Find where the given text appears and provide that cell's center as [x, y] coordinate. 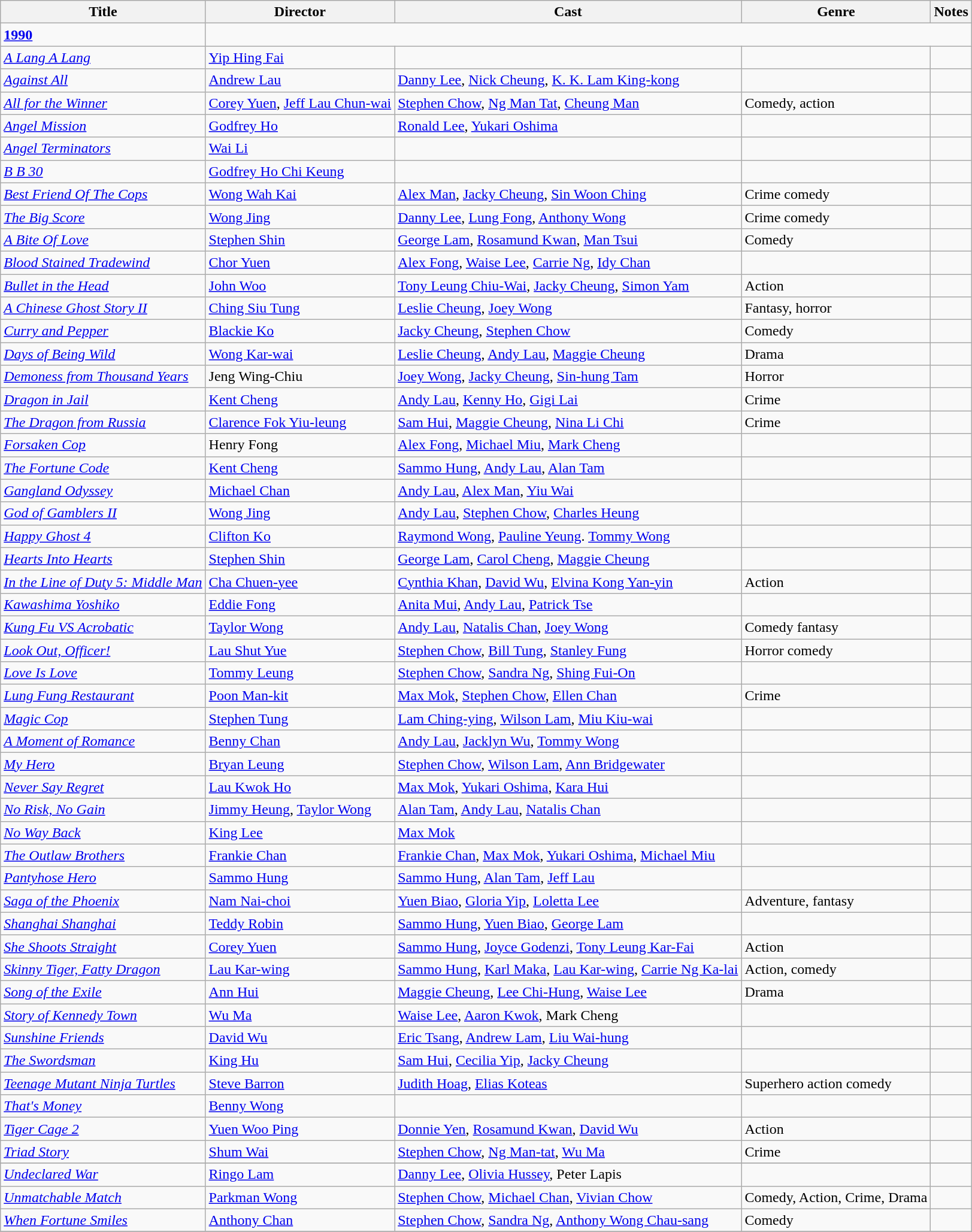
Kung Fu VS Acrobatic [103, 627]
Ronald Lee, Yukari Oshima [568, 126]
Lau Shut Yue [300, 650]
Steve Barron [300, 1083]
George Lam, Rosamund Kwan, Man Tsui [568, 240]
Director [300, 12]
Dragon in Jail [103, 399]
Happy Ghost 4 [103, 536]
1990 [103, 35]
Saga of the Phoenix [103, 901]
All for the Winner [103, 103]
Benny Wong [300, 1106]
Stephen Chow, Michael Chan, Vivian Chow [568, 1197]
Adventure, fantasy [836, 901]
Skinny Tiger, Fatty Dragon [103, 969]
Andrew Lau [300, 80]
Danny Lee, Olivia Hussey, Peter Lapis [568, 1175]
Notes [951, 12]
Chor Yuen [300, 262]
Lung Fung Restaurant [103, 696]
A Bite Of Love [103, 240]
Gangland Odyssey [103, 491]
Sammo Hung, Alan Tam, Jeff Lau [568, 878]
Parkman Wong [300, 1197]
Angel Mission [103, 126]
Danny Lee, Lung Fong, Anthony Wong [568, 217]
Sammo Hung, Andy Lau, Alan Tam [568, 468]
Taylor Wong [300, 627]
My Hero [103, 764]
Godfrey Ho [300, 126]
Lau Kar-wing [300, 969]
The Dragon from Russia [103, 422]
Triad Story [103, 1152]
Max Mok, Stephen Chow, Ellen Chan [568, 696]
Alex Man, Jacky Cheung, Sin Woon Ching [568, 194]
Benny Chan [300, 741]
Danny Lee, Nick Cheung, K. K. Lam King-kong [568, 80]
Andy Lau, Stephen Chow, Charles Heung [568, 513]
No Risk, No Gain [103, 810]
The Big Score [103, 217]
Lam Ching-ying, Wilson Lam, Miu Kiu-wai [568, 719]
Wu Ma [300, 1015]
Maggie Cheung, Lee Chi-Hung, Waise Lee [568, 992]
Against All [103, 80]
Stephen Chow, Ng Man-tat, Wu Ma [568, 1152]
Horror comedy [836, 650]
Andy Lau, Natalis Chan, Joey Wong [568, 627]
Stephen Chow, Bill Tung, Stanley Fung [568, 650]
John Woo [300, 286]
Ching Siu Tung [300, 308]
Love Is Love [103, 673]
Stephen Tung [300, 719]
Leslie Cheung, Joey Wong [568, 308]
Yuen Woo Ping [300, 1129]
Eric Tsang, Andrew Lam, Liu Wai-hung [568, 1038]
Hearts Into Hearts [103, 559]
Bullet in the Head [103, 286]
Wong Wah Kai [300, 194]
Yuen Biao, Gloria Yip, Loletta Lee [568, 901]
Shum Wai [300, 1152]
Tiger Cage 2 [103, 1129]
Unmatchable Match [103, 1197]
Godfrey Ho Chi Keung [300, 171]
Frankie Chan, Max Mok, Yukari Oshima, Michael Miu [568, 855]
Tommy Leung [300, 673]
David Wu [300, 1038]
She Shoots Straight [103, 946]
King Lee [300, 833]
Ringo Lam [300, 1175]
Henry Fong [300, 445]
Clifton Ko [300, 536]
Judith Hoag, Elias Koteas [568, 1083]
In the Line of Duty 5: Middle Man [103, 582]
Max Mok, Yukari Oshima, Kara Hui [568, 787]
Horror [836, 377]
Clarence Fok Yiu-leung [300, 422]
Action, comedy [836, 969]
George Lam, Carol Cheng, Maggie Cheung [568, 559]
Shanghai Shanghai [103, 924]
Teenage Mutant Ninja Turtles [103, 1083]
Never Say Regret [103, 787]
Sammo Hung, Joyce Godenzi, Tony Leung Kar-Fai [568, 946]
Andy Lau, Kenny Ho, Gigi Lai [568, 399]
Blackie Ko [300, 331]
Alex Fong, Michael Miu, Mark Cheng [568, 445]
Leslie Cheung, Andy Lau, Maggie Cheung [568, 354]
Song of the Exile [103, 992]
Corey Yuen [300, 946]
Demoness from Thousand Years [103, 377]
Cha Chuen-yee [300, 582]
Max Mok [568, 833]
Title [103, 12]
Sammo Hung [300, 878]
God of Gamblers II [103, 513]
Alan Tam, Andy Lau, Natalis Chan [568, 810]
Alex Fong, Waise Lee, Carrie Ng, Idy Chan [568, 262]
Curry and Pepper [103, 331]
The Outlaw Brothers [103, 855]
Forsaken Cop [103, 445]
The Swordsman [103, 1061]
Sam Hui, Maggie Cheung, Nina Li Chi [568, 422]
Angel Terminators [103, 149]
Pantyhose Hero [103, 878]
Joey Wong, Jacky Cheung, Sin-hung Tam [568, 377]
Corey Yuen, Jeff Lau Chun-wai [300, 103]
Yip Hing Fai [300, 57]
Donnie Yen, Rosamund Kwan, David Wu [568, 1129]
Frankie Chan [300, 855]
Undeclared War [103, 1175]
Bryan Leung [300, 764]
Stephen Chow, Sandra Ng, Shing Fui-On [568, 673]
Cynthia Khan, David Wu, Elvina Kong Yan-yin [568, 582]
Sammo Hung, Yuen Biao, George Lam [568, 924]
Days of Being Wild [103, 354]
Waise Lee, Aaron Kwok, Mark Cheng [568, 1015]
The Fortune Code [103, 468]
Fantasy, horror [836, 308]
Jacky Cheung, Stephen Chow [568, 331]
Sammo Hung, Karl Maka, Lau Kar-wing, Carrie Ng Ka-lai [568, 969]
Anita Mui, Andy Lau, Patrick Tse [568, 604]
Lau Kwok Ho [300, 787]
Andy Lau, Jacklyn Wu, Tommy Wong [568, 741]
No Way Back [103, 833]
Wai Li [300, 149]
When Fortune Smiles [103, 1220]
Nam Nai-choi [300, 901]
Tony Leung Chiu-Wai, Jacky Cheung, Simon Yam [568, 286]
Sam Hui, Cecilia Yip, Jacky Cheung [568, 1061]
A Moment of Romance [103, 741]
A Lang A Lang [103, 57]
Stephen Chow, Ng Man Tat, Cheung Man [568, 103]
Raymond Wong, Pauline Yeung. Tommy Wong [568, 536]
Jimmy Heung, Taylor Wong [300, 810]
Blood Stained Tradewind [103, 262]
Comedy, action [836, 103]
Ann Hui [300, 992]
Eddie Fong [300, 604]
Story of Kennedy Town [103, 1015]
King Hu [300, 1061]
Kawashima Yoshiko [103, 604]
Andy Lau, Alex Man, Yiu Wai [568, 491]
That's Money [103, 1106]
Stephen Chow, Wilson Lam, Ann Bridgewater [568, 764]
Wong Kar-wai [300, 354]
Look Out, Officer! [103, 650]
Best Friend Of The Cops [103, 194]
Comedy, Action, Crime, Drama [836, 1197]
A Chinese Ghost Story II [103, 308]
Superhero action comedy [836, 1083]
Teddy Robin [300, 924]
Cast [568, 12]
Jeng Wing-Chiu [300, 377]
Sunshine Friends [103, 1038]
B B 30 [103, 171]
Anthony Chan [300, 1220]
Stephen Chow, Sandra Ng, Anthony Wong Chau-sang [568, 1220]
Magic Cop [103, 719]
Comedy fantasy [836, 627]
Poon Man-kit [300, 696]
Michael Chan [300, 491]
Genre [836, 12]
